Locate the cell with the specified text and output its [x, y] center coordinate. 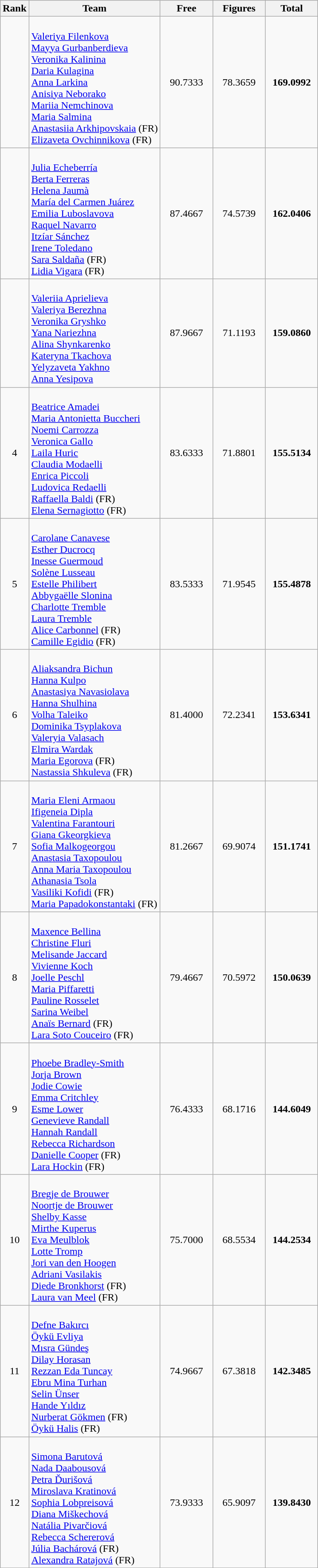
81.2667 [186, 846]
74.5739 [239, 213]
151.1741 [292, 846]
75.7000 [186, 1240]
155.5134 [292, 453]
Free [186, 9]
9 [14, 1109]
68.5534 [239, 1240]
71.1193 [239, 333]
8 [14, 977]
76.4333 [186, 1109]
5 [14, 584]
4 [14, 453]
68.1716 [239, 1109]
Rank [14, 9]
71.9545 [239, 584]
73.9333 [186, 1502]
67.3818 [239, 1371]
65.9097 [239, 1502]
155.4878 [292, 584]
7 [14, 846]
81.4000 [186, 715]
162.0406 [292, 213]
12 [14, 1502]
142.3485 [292, 1371]
6 [14, 715]
159.0860 [292, 333]
150.0639 [292, 977]
87.4667 [186, 213]
83.5333 [186, 584]
69.9074 [239, 846]
Figures [239, 9]
79.4667 [186, 977]
72.2341 [239, 715]
11 [14, 1371]
Defne BakırcıÖykü EvliyaMısra GündeşDilay HorasanRezzan Eda TuncayEbru Mina TurhanSelin ÜnserHande YıldızNurberat Gökmen (FR)Öykü Halis (FR) [95, 1371]
Team [95, 9]
144.6049 [292, 1109]
144.2534 [292, 1240]
74.9667 [186, 1371]
Valeriia AprielievaValeriya BerezhnaVeronika GryshkoYana NariezhnaAlina ShynkarenkoKateryna TkachovaYelyzaveta YakhnoAnna Yesipova [95, 333]
153.6341 [292, 715]
10 [14, 1240]
83.6333 [186, 453]
70.5972 [239, 977]
Total [292, 9]
87.9667 [186, 333]
169.0992 [292, 82]
90.7333 [186, 82]
139.8430 [292, 1502]
71.8801 [239, 453]
78.3659 [239, 82]
